Search for the cell housing the specified text and yield its (X, Y) center coordinate. 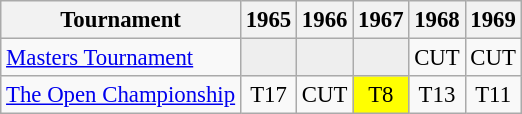
T8 (381, 95)
The Open Championship (121, 95)
T17 (268, 95)
1965 (268, 20)
T13 (437, 95)
1966 (325, 20)
1969 (493, 20)
Tournament (121, 20)
T11 (493, 95)
1968 (437, 20)
1967 (381, 20)
Masters Tournament (121, 58)
